Provide the [X, Y] coordinate of the cell's center where the given text is located.  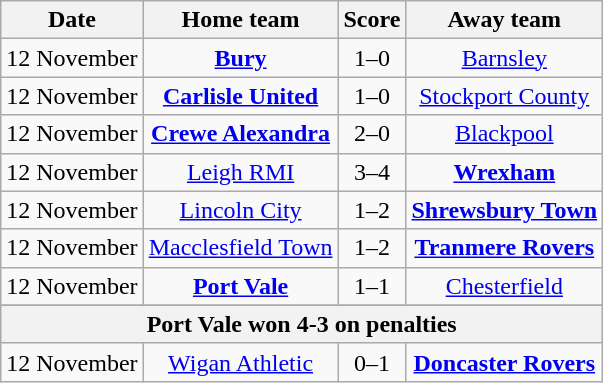
Chesterfield [504, 286]
Away team [504, 20]
Blackpool [504, 134]
Crewe Alexandra [240, 134]
Bury [240, 58]
Macclesfield Town [240, 248]
Home team [240, 20]
Wrexham [504, 172]
Leigh RMI [240, 172]
3–4 [372, 172]
Doncaster Rovers [504, 362]
Date [72, 20]
Carlisle United [240, 96]
Port Vale won 4-3 on penalties [302, 324]
Barnsley [504, 58]
Port Vale [240, 286]
2–0 [372, 134]
Score [372, 20]
Lincoln City [240, 210]
Tranmere Rovers [504, 248]
Wigan Athletic [240, 362]
0–1 [372, 362]
1–1 [372, 286]
Shrewsbury Town [504, 210]
Stockport County [504, 96]
